From the cell containing the given text, extract its center point as [X, Y] coordinate. 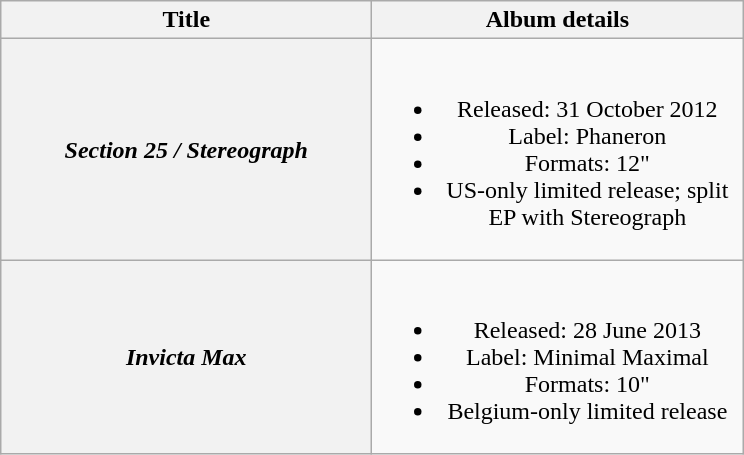
Released: 31 October 2012Label: PhaneronFormats: 12"US-only limited release; split EP with Stereograph [558, 150]
Invicta Max [186, 357]
Album details [558, 20]
Released: 28 June 2013Label: Minimal MaximalFormats: 10"Belgium-only limited release [558, 357]
Title [186, 20]
Section 25 / Stereograph [186, 150]
